Output the [x, y] coordinate of the center of the cell containing the given text.  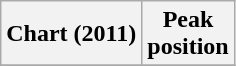
Peakposition [188, 34]
Chart (2011) [72, 34]
